Scan for the cell matching the given text and deliver its (X, Y) coordinate at center. 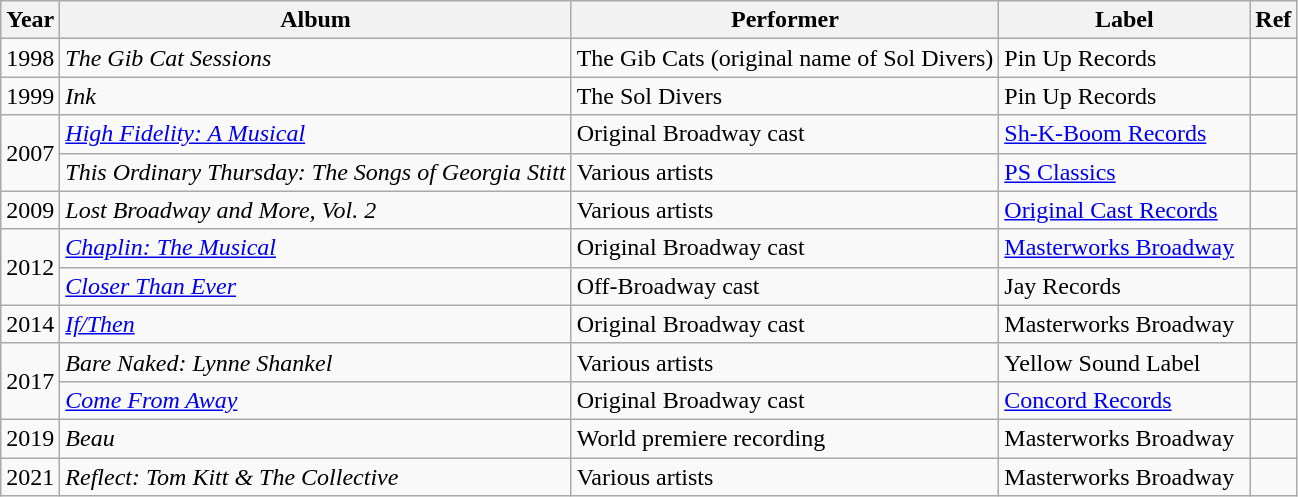
Ink (316, 96)
Ref (1274, 20)
Off-Broadway cast (785, 286)
Performer (785, 20)
1998 (30, 58)
This Ordinary Thursday: The Songs of Georgia Stitt (316, 172)
Label (1124, 20)
2012 (30, 267)
2007 (30, 153)
Year (30, 20)
PS Classics (1124, 172)
Beau (316, 438)
World premiere recording (785, 438)
The Sol Divers (785, 96)
Reflect: Tom Kitt & The Collective (316, 477)
2009 (30, 210)
Closer Than Ever (316, 286)
Sh-K-Boom Records (1124, 134)
Album (316, 20)
2017 (30, 381)
2019 (30, 438)
Come From Away (316, 400)
Original Cast Records (1124, 210)
The Gib Cats (original name of Sol Divers) (785, 58)
Lost Broadway and More, Vol. 2 (316, 210)
Concord Records (1124, 400)
Jay Records (1124, 286)
The Gib Cat Sessions (316, 58)
High Fidelity: A Musical (316, 134)
2014 (30, 324)
Yellow Sound Label (1124, 362)
Chaplin: The Musical (316, 248)
1999 (30, 96)
2021 (30, 477)
If/Then (316, 324)
Bare Naked: Lynne Shankel (316, 362)
